Identify which cell holds the provided text, then report its (X, Y) central coordinate. 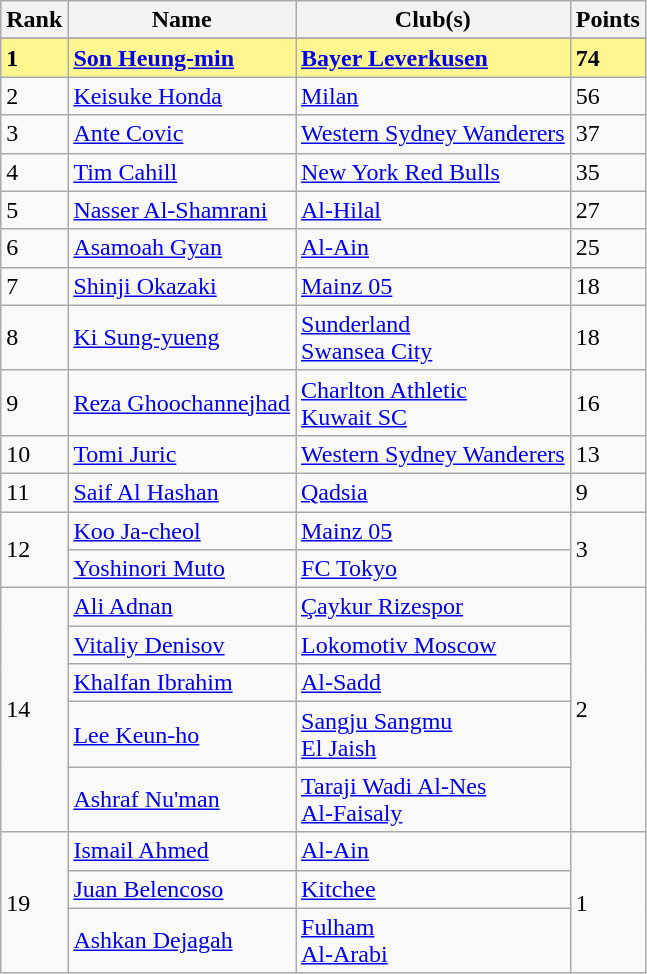
Milan (434, 96)
19 (34, 902)
8 (34, 338)
Ismail Ahmed (182, 851)
Charlton Athletic Kuwait SC (434, 402)
13 (608, 454)
New York Red Bulls (434, 172)
Bayer Leverkusen (434, 58)
Qadsia (434, 492)
5 (34, 210)
Fulham Al-Arabi (434, 940)
Asamoah Gyan (182, 248)
Ashkan Dejagah (182, 940)
Lokomotiv Moscow (434, 645)
Ante Covic (182, 134)
Vitaliy Denisov (182, 645)
4 (34, 172)
Tim Cahill (182, 172)
Son Heung-min (182, 58)
Ashraf Nu'man (182, 800)
25 (608, 248)
Yoshinori Muto (182, 569)
Tomi Juric (182, 454)
Points (608, 20)
Al-Sadd (434, 683)
10 (34, 454)
FC Tokyo (434, 569)
27 (608, 210)
37 (608, 134)
56 (608, 96)
Reza Ghoochannejhad (182, 402)
Khalfan Ibrahim (182, 683)
Sunderland Swansea City (434, 338)
Juan Belencoso (182, 889)
Nasser Al-Shamrani (182, 210)
14 (34, 710)
35 (608, 172)
Çaykur Rizespor (434, 607)
Keisuke Honda (182, 96)
74 (608, 58)
11 (34, 492)
Kitchee (434, 889)
Sangju Sangmu El Jaish (434, 734)
6 (34, 248)
Rank (34, 20)
Lee Keun-ho (182, 734)
Saif Al Hashan (182, 492)
Ki Sung-yueng (182, 338)
Koo Ja-cheol (182, 531)
Name (182, 20)
16 (608, 402)
Shinji Okazaki (182, 286)
7 (34, 286)
Club(s) (434, 20)
Al-Hilal (434, 210)
Taraji Wadi Al-Nes Al-Faisaly (434, 800)
12 (34, 550)
Ali Adnan (182, 607)
